Detect which cell encompasses the target text, then output its [X, Y] center coordinate. 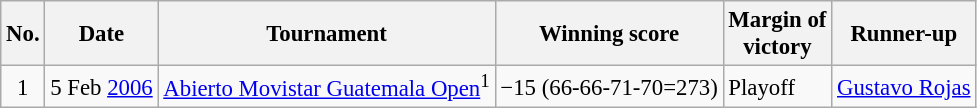
Runner-up [904, 34]
Winning score [609, 34]
Tournament [326, 34]
Gustavo Rojas [904, 87]
Playoff [778, 87]
No. [23, 34]
5 Feb 2006 [102, 87]
Abierto Movistar Guatemala Open1 [326, 87]
1 [23, 87]
−15 (66-66-71-70=273) [609, 87]
Date [102, 34]
Margin ofvictory [778, 34]
